Search for the cell housing the specified text and yield its [x, y] center coordinate. 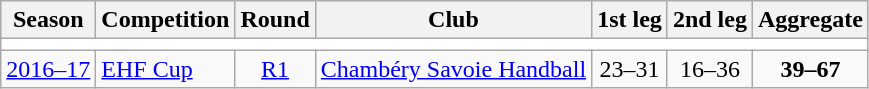
Round [275, 20]
Aggregate [810, 20]
Competition [166, 20]
Chambéry Savoie Handball [453, 69]
16–36 [710, 69]
R1 [275, 69]
EHF Cup [166, 69]
Club [453, 20]
23–31 [630, 69]
39–67 [810, 69]
2nd leg [710, 20]
2016–17 [48, 69]
Season [48, 20]
1st leg [630, 20]
